Search for the cell housing the specified text and yield its [X, Y] center coordinate. 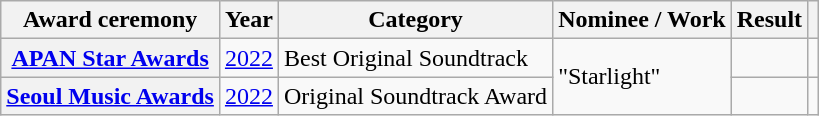
Best Original Soundtrack [415, 58]
Seoul Music Awards [110, 96]
"Starlight" [642, 77]
Result [769, 20]
Award ceremony [110, 20]
APAN Star Awards [110, 58]
Year [248, 20]
Nominee / Work [642, 20]
Category [415, 20]
Original Soundtrack Award [415, 96]
